Find where the given text appears and provide that cell's center as (X, Y) coordinate. 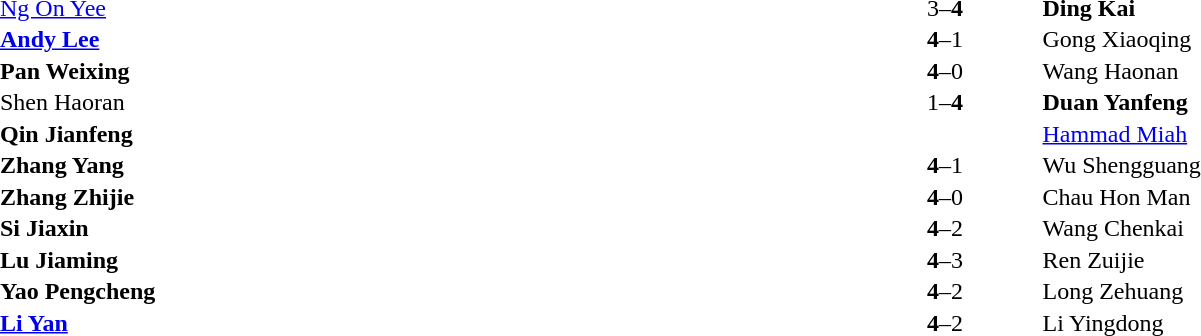
1–4 (944, 103)
4–3 (944, 260)
